Return the (X, Y) coordinate for the center point of the cell that contains the specified text.  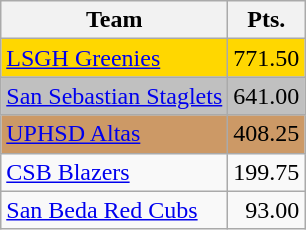
UPHSD Altas (114, 134)
Team (114, 20)
771.50 (266, 58)
Pts. (266, 20)
San Sebastian Staglets (114, 96)
CSB Blazers (114, 172)
199.75 (266, 172)
San Beda Red Cubs (114, 210)
408.25 (266, 134)
93.00 (266, 210)
641.00 (266, 96)
LSGH Greenies (114, 58)
